Output the (X, Y) coordinate of the center of the cell containing the given text.  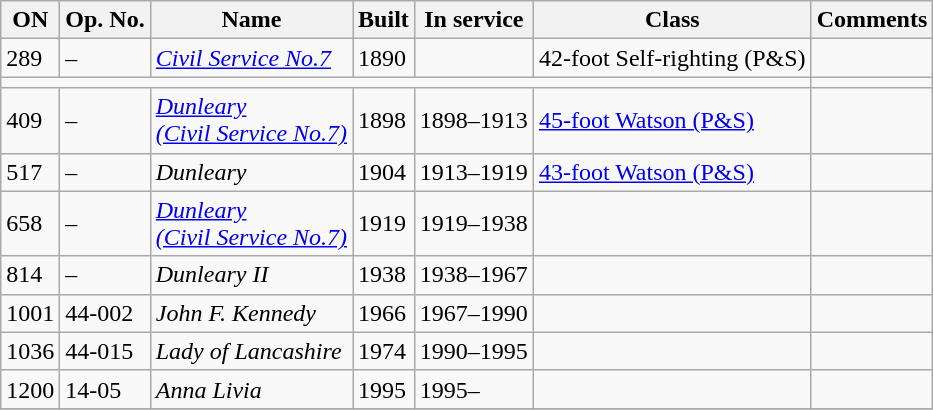
1919–1938 (474, 224)
1995– (474, 389)
1995 (384, 389)
1890 (384, 58)
1898–1913 (474, 120)
42-foot Self-righting (P&S) (672, 58)
14-05 (105, 389)
ON (30, 20)
1913–1919 (474, 172)
Name (251, 20)
43-foot Watson (P&S) (672, 172)
Op. No. (105, 20)
814 (30, 275)
44-002 (105, 313)
In service (474, 20)
1001 (30, 313)
John F. Kennedy (251, 313)
Dunleary II (251, 275)
289 (30, 58)
1938–1967 (474, 275)
1919 (384, 224)
1974 (384, 351)
45-foot Watson (P&S) (672, 120)
1898 (384, 120)
44-015 (105, 351)
1967–1990 (474, 313)
Dunleary (251, 172)
517 (30, 172)
1966 (384, 313)
Built (384, 20)
658 (30, 224)
1036 (30, 351)
1990–1995 (474, 351)
1904 (384, 172)
1200 (30, 389)
Anna Livia (251, 389)
Civil Service No.7 (251, 58)
Lady of Lancashire (251, 351)
1938 (384, 275)
409 (30, 120)
Class (672, 20)
Comments (872, 20)
